For the text-containing cell, return its midpoint in (X, Y) coordinate format. 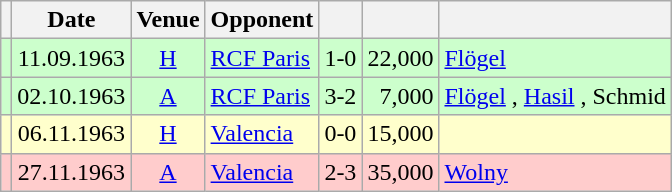
02.10.1963 (72, 96)
11.09.1963 (72, 58)
15,000 (400, 134)
22,000 (400, 58)
1-0 (340, 58)
Venue (168, 20)
3-2 (340, 96)
2-3 (340, 172)
7,000 (400, 96)
Wolny (555, 172)
Flögel , Hasil , Schmid (555, 96)
06.11.1963 (72, 134)
35,000 (400, 172)
Opponent (262, 20)
Flögel (555, 58)
27.11.1963 (72, 172)
Date (72, 20)
0-0 (340, 134)
